Identify which cell holds the provided text, then report its [x, y] central coordinate. 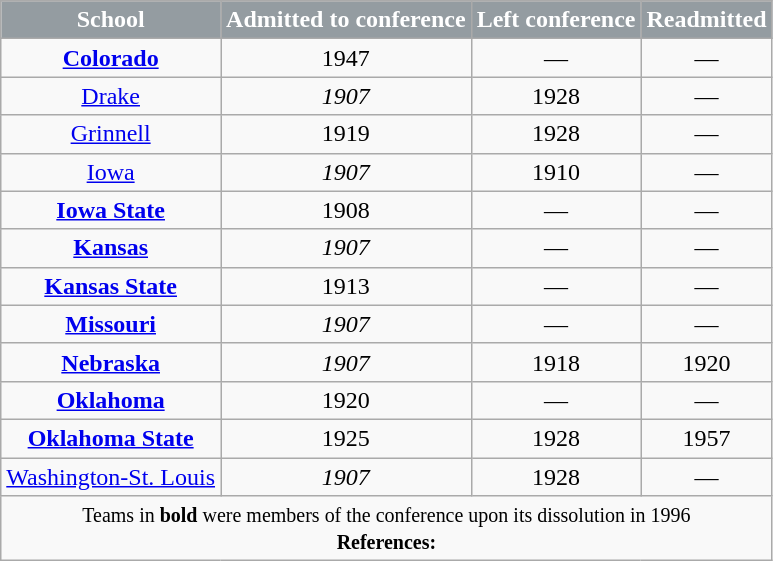
Colorado [111, 58]
Admitted to conference [346, 20]
Oklahoma [111, 400]
1908 [346, 210]
Washington-St. Louis [111, 477]
1925 [346, 438]
1913 [346, 286]
1910 [556, 172]
1918 [556, 362]
Kansas [111, 248]
School [111, 20]
Missouri [111, 324]
Teams in bold were members of the conference upon its dissolution in 1996 References: [386, 528]
1957 [706, 438]
Kansas State [111, 286]
Oklahoma State [111, 438]
Iowa [111, 172]
Iowa State [111, 210]
1919 [346, 134]
Grinnell [111, 134]
Left conference [556, 20]
Readmitted [706, 20]
Nebraska [111, 362]
Drake [111, 96]
1947 [346, 58]
